Extract the [x, y] coordinate from the center of the cell holding the provided text.  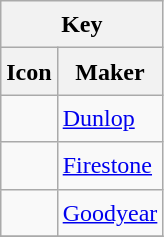
Goodyear [110, 212]
Firestone [110, 166]
Key [82, 24]
Maker [110, 72]
Dunlop [110, 118]
Icon [29, 72]
